Locate the cell with the specified text and output its [X, Y] center coordinate. 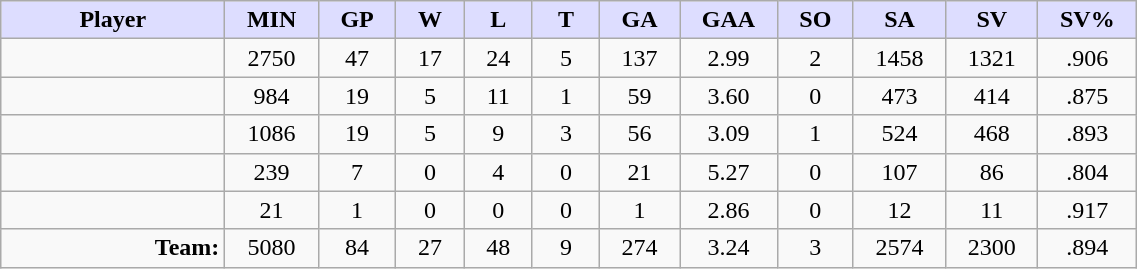
.917 [1088, 210]
1458 [899, 58]
MIN [272, 20]
137 [640, 58]
.894 [1088, 248]
SV [992, 20]
T [566, 20]
GP [357, 20]
27 [430, 248]
47 [357, 58]
48 [498, 248]
984 [272, 96]
GA [640, 20]
4 [498, 172]
414 [992, 96]
3.09 [729, 134]
Team: [113, 248]
107 [899, 172]
239 [272, 172]
2 [815, 58]
2300 [992, 248]
1321 [992, 58]
86 [992, 172]
3.60 [729, 96]
.893 [1088, 134]
274 [640, 248]
7 [357, 172]
.906 [1088, 58]
2.99 [729, 58]
SO [815, 20]
12 [899, 210]
L [498, 20]
56 [640, 134]
84 [357, 248]
59 [640, 96]
2750 [272, 58]
17 [430, 58]
Player [113, 20]
24 [498, 58]
5.27 [729, 172]
GAA [729, 20]
3.24 [729, 248]
.804 [1088, 172]
SV% [1088, 20]
SA [899, 20]
.875 [1088, 96]
W [430, 20]
473 [899, 96]
2574 [899, 248]
468 [992, 134]
2.86 [729, 210]
1086 [272, 134]
5080 [272, 248]
524 [899, 134]
